For the text-containing cell, return its midpoint in (X, Y) coordinate format. 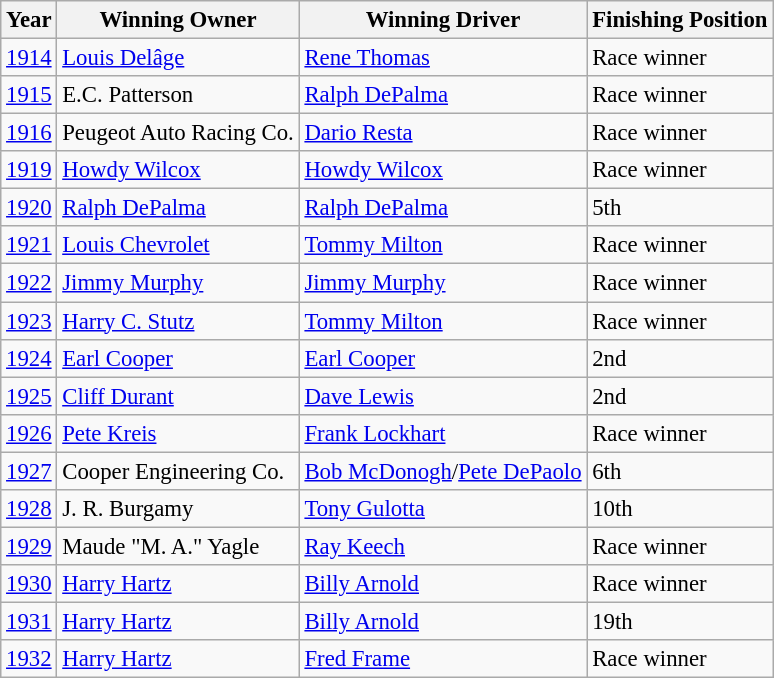
1915 (29, 95)
5th (680, 208)
1930 (29, 584)
Tony Gulotta (443, 509)
Rene Thomas (443, 58)
Winning Driver (443, 20)
Dave Lewis (443, 396)
J. R. Burgamy (178, 509)
1919 (29, 170)
1914 (29, 58)
10th (680, 509)
1924 (29, 358)
Bob McDonogh/Pete DePaolo (443, 471)
Winning Owner (178, 20)
1932 (29, 659)
Harry C. Stutz (178, 321)
Louis Chevrolet (178, 245)
1922 (29, 283)
19th (680, 621)
1916 (29, 133)
1921 (29, 245)
Finishing Position (680, 20)
Frank Lockhart (443, 433)
6th (680, 471)
Cooper Engineering Co. (178, 471)
Year (29, 20)
Fred Frame (443, 659)
1925 (29, 396)
1927 (29, 471)
Peugeot Auto Racing Co. (178, 133)
E.C. Patterson (178, 95)
Maude "M. A." Yagle (178, 546)
Louis Delâge (178, 58)
1926 (29, 433)
Ray Keech (443, 546)
1931 (29, 621)
1920 (29, 208)
1923 (29, 321)
Pete Kreis (178, 433)
1929 (29, 546)
Dario Resta (443, 133)
Cliff Durant (178, 396)
1928 (29, 509)
